Return (x, y) of the center of cell containing provided text 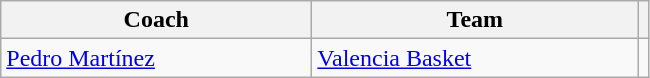
Coach (156, 20)
Valencia Basket (475, 58)
Pedro Martínez (156, 58)
Team (475, 20)
